Extract the [X, Y] coordinate from the center of the cell holding the provided text.  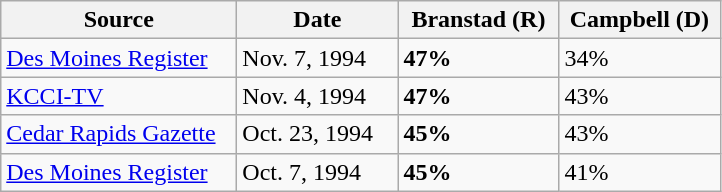
KCCI-TV [119, 96]
Oct. 23, 1994 [318, 134]
Branstad (R) [478, 20]
41% [640, 172]
Source [119, 20]
Nov. 7, 1994 [318, 58]
Nov. 4, 1994 [318, 96]
Cedar Rapids Gazette [119, 134]
Date [318, 20]
34% [640, 58]
Campbell (D) [640, 20]
Oct. 7, 1994 [318, 172]
